Determine the [x, y] coordinate at the center of the cell enclosing the given text.  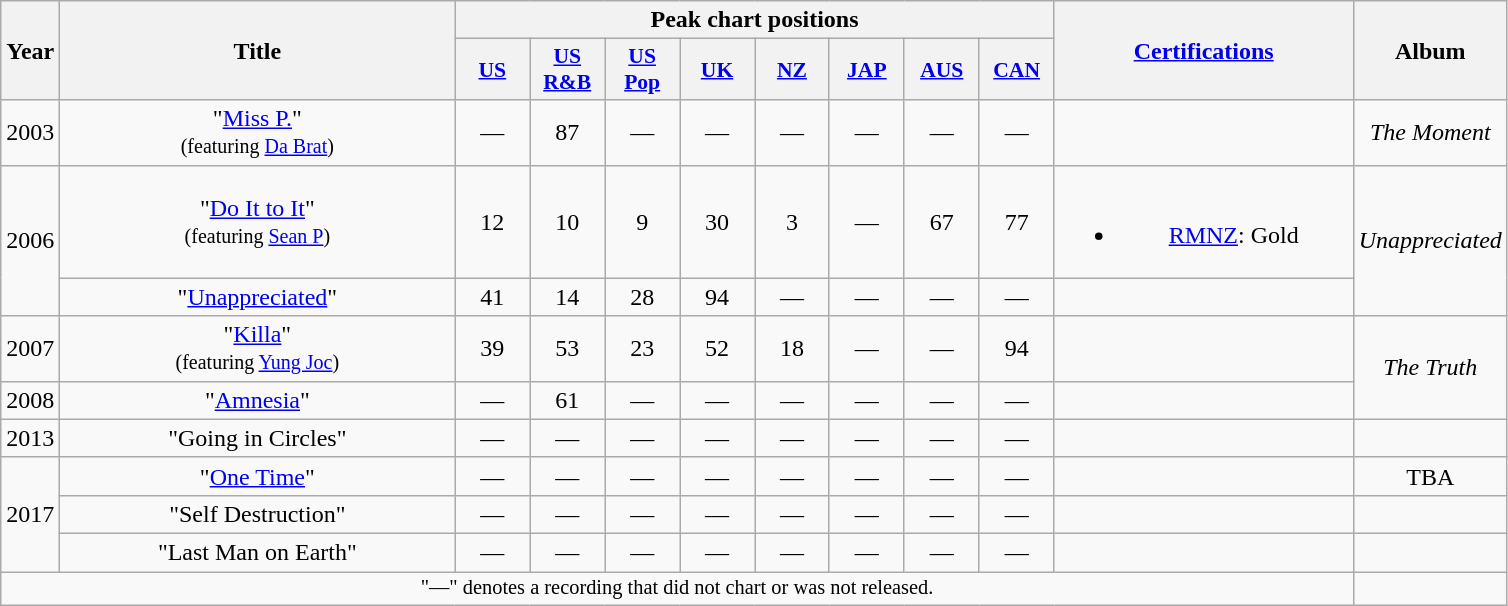
"One Time" [258, 476]
41 [492, 297]
23 [642, 348]
AUS [942, 70]
Album [1430, 50]
9 [642, 222]
Title [258, 50]
2007 [30, 348]
"—" denotes a recording that did not chart or was not released. [677, 589]
2008 [30, 400]
Year [30, 50]
10 [568, 222]
2006 [30, 240]
77 [1016, 222]
14 [568, 297]
2017 [30, 514]
30 [718, 222]
53 [568, 348]
Unappreciated [1430, 240]
87 [568, 132]
2003 [30, 132]
28 [642, 297]
"Going in Circles" [258, 438]
US [492, 70]
3 [792, 222]
"Killa" (featuring Yung Joc) [258, 348]
TBA [1430, 476]
12 [492, 222]
RMNZ: Gold [1204, 222]
"Miss P." (featuring Da Brat) [258, 132]
CAN [1016, 70]
Peak chart positions [754, 20]
Certifications [1204, 50]
"Do It to It" (featuring Sean P) [258, 222]
NZ [792, 70]
US Pop [642, 70]
61 [568, 400]
The Moment [1430, 132]
UK [718, 70]
"Unappreciated" [258, 297]
2013 [30, 438]
"Last Man on Earth" [258, 552]
JAP [866, 70]
67 [942, 222]
52 [718, 348]
"Amnesia" [258, 400]
"Self Destruction" [258, 514]
39 [492, 348]
The Truth [1430, 368]
US R&B [568, 70]
18 [792, 348]
